Detect which cell encompasses the target text, then output its [x, y] center coordinate. 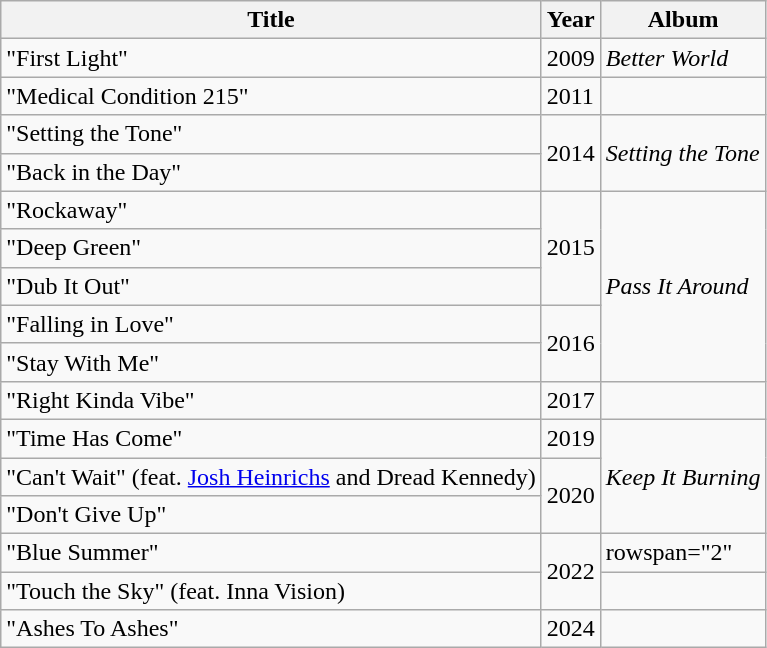
rowspan="2" [683, 553]
"Falling in Love" [271, 324]
2015 [570, 248]
Year [570, 20]
"Blue Summer" [271, 553]
"Dub It Out" [271, 286]
2024 [570, 629]
"Setting the Tone" [271, 134]
Pass It Around [683, 286]
Better World [683, 58]
2022 [570, 572]
2020 [570, 496]
2014 [570, 153]
"Medical Condition 215" [271, 96]
2011 [570, 96]
Title [271, 20]
"Can't Wait" (feat. Josh Heinrichs and Dread Kennedy) [271, 477]
Setting the Tone [683, 153]
"Back in the Day" [271, 172]
"Touch the Sky" (feat. Inna Vision) [271, 591]
Keep It Burning [683, 476]
2016 [570, 343]
2017 [570, 400]
"Rockaway" [271, 210]
2019 [570, 438]
"Time Has Come" [271, 438]
"Ashes To Ashes" [271, 629]
2009 [570, 58]
"Right Kinda Vibe" [271, 400]
Album [683, 20]
"Stay With Me" [271, 362]
"First Light" [271, 58]
"Don't Give Up" [271, 515]
"Deep Green" [271, 248]
